Return the [X, Y] coordinate for the center point of the cell that contains the specified text.  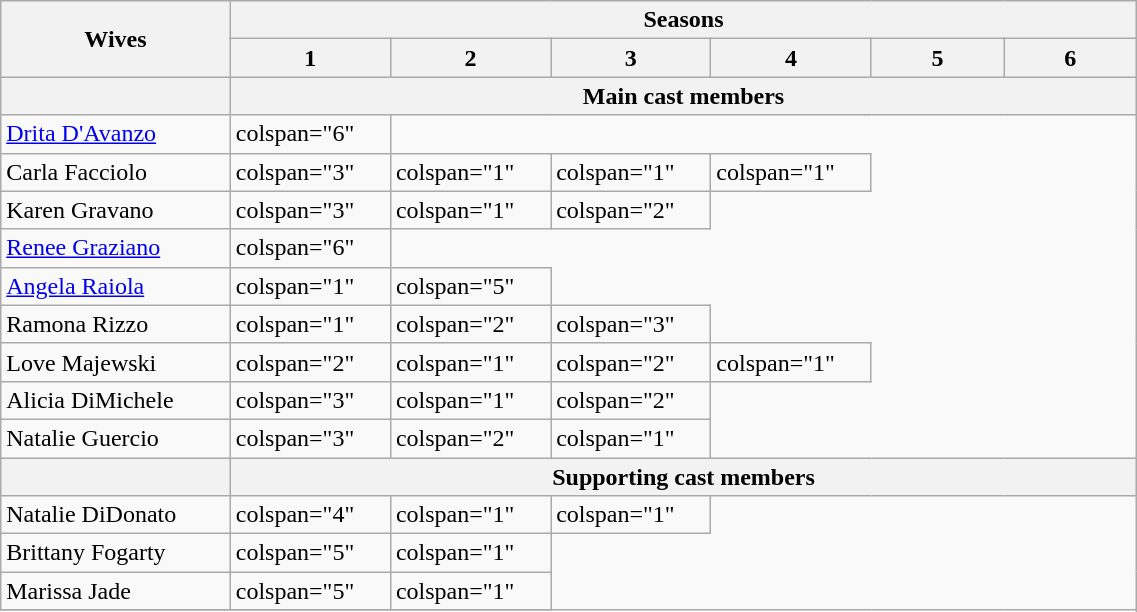
Angela Raiola [116, 286]
Seasons [684, 20]
Natalie Guercio [116, 438]
Love Majewski [116, 362]
colspan="4" [310, 515]
Renee Graziano [116, 248]
1 [310, 58]
Alicia DiMichele [116, 400]
3 [631, 58]
Karen Gravano [116, 210]
Ramona Rizzo [116, 324]
Wives [116, 39]
Carla Facciolo [116, 172]
2 [470, 58]
Supporting cast members [684, 477]
Marissa Jade [116, 591]
Brittany Fogarty [116, 553]
6 [1070, 58]
5 [938, 58]
Main cast members [684, 96]
Natalie DiDonato [116, 515]
Drita D'Avanzo [116, 134]
4 [791, 58]
